Find where the given text appears and provide that cell's center as (X, Y) coordinate. 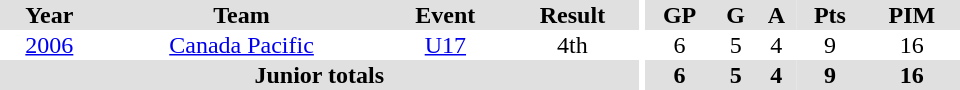
Year (50, 15)
Pts (830, 15)
Canada Pacific (242, 45)
Event (445, 15)
G (736, 15)
PIM (912, 15)
2006 (50, 45)
4th (572, 45)
Team (242, 15)
GP (679, 15)
Result (572, 15)
Junior totals (320, 75)
U17 (445, 45)
A (776, 15)
